Search for the cell housing the specified text and yield its [x, y] center coordinate. 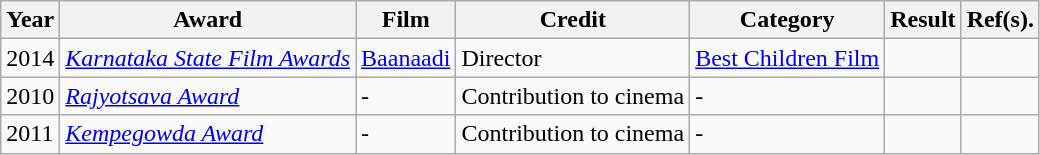
Karnataka State Film Awards [208, 58]
Kempegowda Award [208, 134]
Result [923, 20]
Year [30, 20]
Rajyotsava Award [208, 96]
2011 [30, 134]
2010 [30, 96]
Film [406, 20]
Credit [573, 20]
Director [573, 58]
Ref(s). [1000, 20]
Category [788, 20]
Best Children Film [788, 58]
Award [208, 20]
2014 [30, 58]
Baanaadi [406, 58]
